Detect which cell encompasses the target text, then output its (x, y) center coordinate. 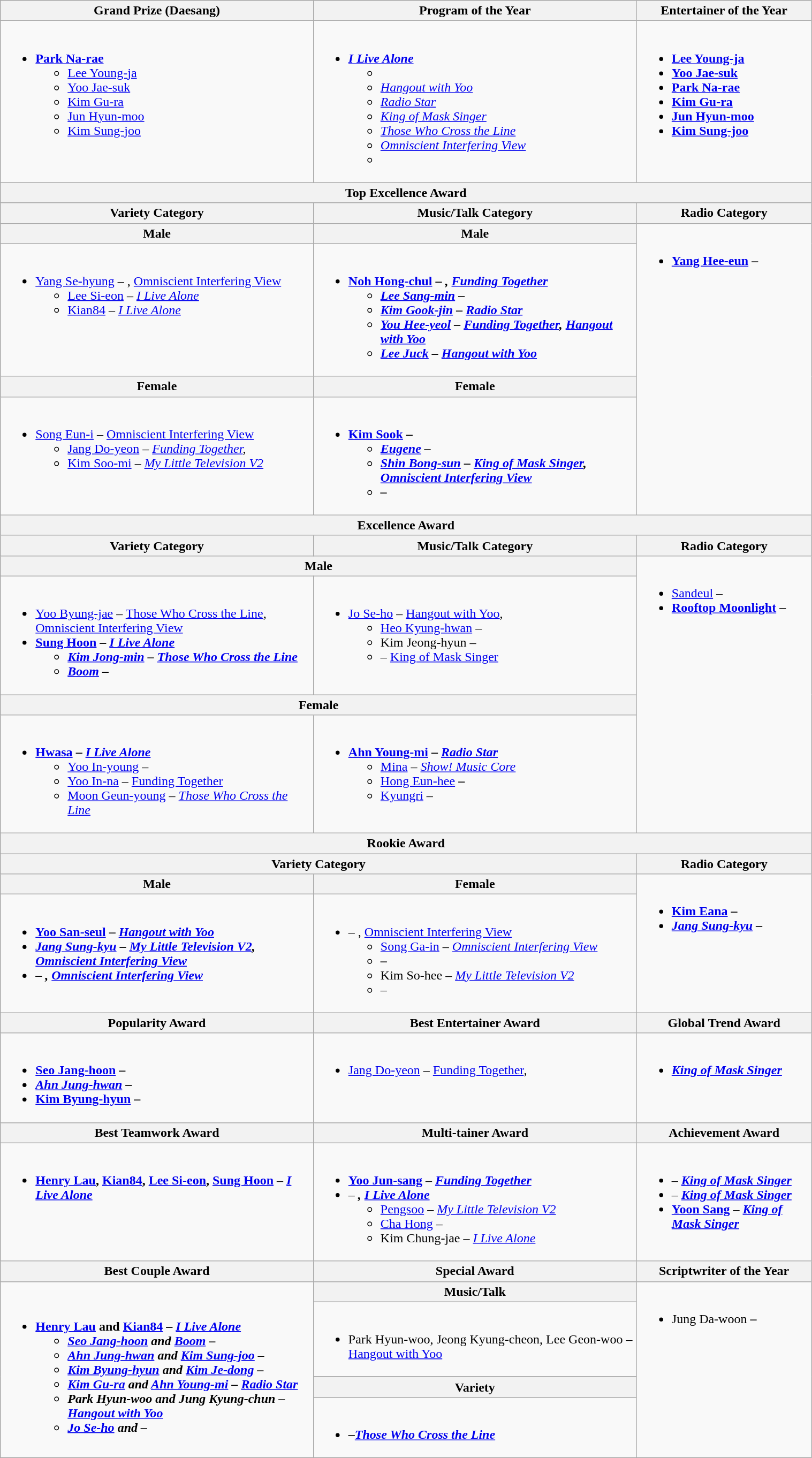
Henry Lau, Kian84, Lee Si-eon, Sung Hoon – I Live Alone (157, 1202)
Kim Eana – Jang Sung-kyu – (724, 943)
Yang Se-hyung – , Omniscient Interfering ViewLee Si-eon – I Live AloneKian84 – I Live Alone (157, 310)
Multi-tainer Award (475, 1133)
Program of the Year (475, 11)
Scriptwriter of the Year (724, 1271)
Jang Do-yeon – Funding Together, (475, 1078)
Music/Talk (475, 1292)
I Live AloneHangout with YooRadio StarKing of Mask SingerThose Who Cross the LineOmniscient Interfering View (475, 102)
Jung Da-woon – (724, 1369)
Seo Jang-hoon – Ahn Jung-hwan – Kim Byung-hyun – (157, 1078)
Park Hyun-woo, Jeong Kyung-cheon, Lee Geon-woo – Hangout with Yoo (475, 1339)
Hwasa – I Live AloneYoo In-young – Yoo In-na – Funding TogetherMoon Geun-young – Those Who Cross the Line (157, 774)
Best Teamwork Award (157, 1133)
Entertainer of the Year (724, 11)
Best Couple Award (157, 1271)
– King of Mask Singer – King of Mask SingerYoon Sang – King of Mask Singer (724, 1202)
Kim Sook – Eugene – Shin Bong-sun – King of Mask Singer, Omniscient Interfering View – (475, 456)
– , Omniscient Interfering ViewSong Ga-in – Omniscient Interfering View – Kim So-hee – My Little Television V2 – (475, 954)
Top Excellence Award (406, 193)
Song Eun-i – Omniscient Interfering ViewJang Do-yeon – Funding Together, Kim Soo-mi – My Little Television V2 (157, 456)
Achievement Award (724, 1133)
King of Mask Singer (724, 1078)
Yoo Jun-sang – Funding Together – , I Live AlonePengsoo – My Little Television V2Cha Hong – Kim Chung-jae – I Live Alone (475, 1202)
Special Award (475, 1271)
Grand Prize (Daesang) (157, 11)
Ahn Young-mi – Radio StarMina – Show! Music CoreHong Eun-hee – Kyungri – (475, 774)
Yang Hee-eun – (724, 369)
Excellence Award (406, 525)
Yoo Byung-jae – Those Who Cross the Line, Omniscient Interfering ViewSung Hoon – I Live AloneKim Jong-min – Those Who Cross the LineBoom – (157, 635)
Lee Young-jaYoo Jae-sukPark Na-raeKim Gu-raJun Hyun-mooKim Sung-joo (724, 102)
Global Trend Award (724, 1023)
–Those Who Cross the Line (475, 1427)
Variety (475, 1387)
Yoo San-seul – Hangout with YooJang Sung-kyu – My Little Television V2, Omniscient Interfering View – , Omniscient Interfering View (157, 954)
Park Na-raeLee Young-jaYoo Jae-sukKim Gu-raJun Hyun-mooKim Sung-joo (157, 102)
Rookie Award (406, 844)
Sandeul – Rooftop Moonlight – (724, 694)
Popularity Award (157, 1023)
Best Entertainer Award (475, 1023)
Jo Se-ho – Hangout with Yoo, Heo Kyung-hwan – Kim Jeong-hyun – – King of Mask Singer (475, 635)
